Determine the (x, y) coordinate at the center of the cell enclosing the given text.  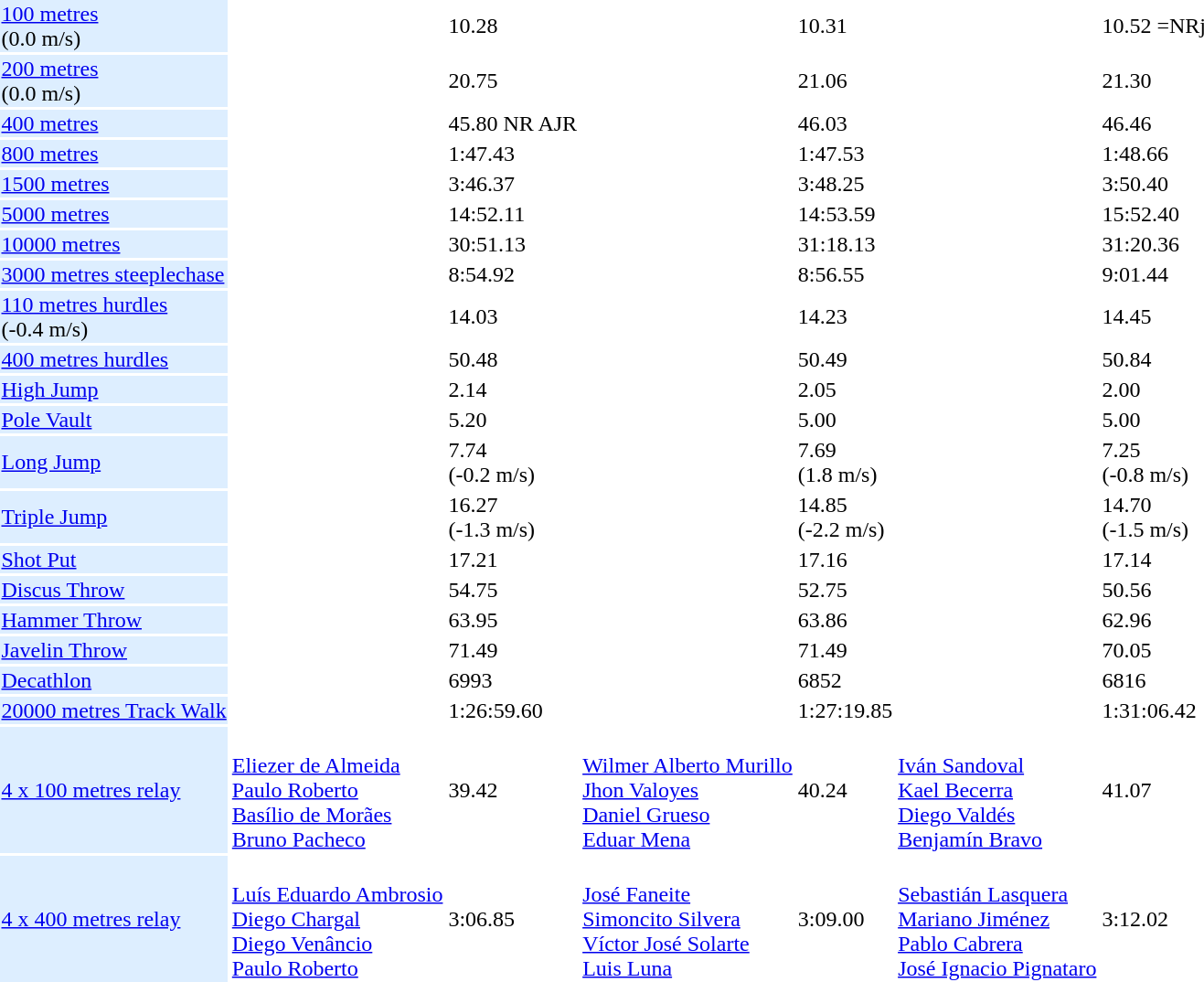
Long Jump (113, 463)
400 metres hurdles (113, 359)
50.49 (845, 359)
4 x 100 metres relay (113, 790)
Hammer Throw (113, 620)
17.21 (513, 560)
Wilmer Alberto Murillo Jhon Valoyes Daniel Grueso Eduar Mena (687, 790)
Sebastián Lasquera Mariano Jiménez Pablo Cabrera José Ignacio Pignataro (997, 919)
José Faneite Simoncito Silvera Víctor José Solarte Luis Luna (687, 919)
20000 metres Track Walk (113, 710)
5000 metres (113, 214)
3:06.85 (513, 919)
Decathlon (113, 680)
3:46.37 (513, 184)
2.14 (513, 390)
Iván Sandoval Kael Becerra Diego Valdés Benjamín Bravo (997, 790)
14.23 (845, 316)
5.20 (513, 420)
50.48 (513, 359)
Pole Vault (113, 420)
High Jump (113, 390)
200 metres (0.0 m/s) (113, 80)
14:53.59 (845, 214)
Eliezer de Almeida Paulo Roberto Basílio de Morães Bruno Pacheco (337, 790)
1:26:59.60 (513, 710)
39.42 (513, 790)
17.16 (845, 560)
10000 metres (113, 244)
110 metres hurdles (-0.4 m/s) (113, 316)
10.31 (845, 26)
21.06 (845, 80)
14:52.11 (513, 214)
400 metres (113, 123)
6852 (845, 680)
3:48.25 (845, 184)
1500 metres (113, 184)
Shot Put (113, 560)
40.24 (845, 790)
1:47.43 (513, 154)
800 metres (113, 154)
6993 (513, 680)
10.28 (513, 26)
7.69 (1.8 m/s) (845, 463)
45.80 NR AJR (513, 123)
54.75 (513, 590)
8:56.55 (845, 274)
4 x 400 metres relay (113, 919)
Luís Eduardo Ambrosio Diego Chargal Diego Venâncio Paulo Roberto (337, 919)
Discus Throw (113, 590)
31:18.13 (845, 244)
1:47.53 (845, 154)
16.27 (-1.3 m/s) (513, 518)
52.75 (845, 590)
63.86 (845, 620)
3:09.00 (845, 919)
63.95 (513, 620)
30:51.13 (513, 244)
1:27:19.85 (845, 710)
5.00 (845, 420)
20.75 (513, 80)
7.74 (-0.2 m/s) (513, 463)
3000 metres steeplechase (113, 274)
2.05 (845, 390)
Javelin Throw (113, 650)
46.03 (845, 123)
Triple Jump (113, 518)
100 metres (0.0 m/s) (113, 26)
8:54.92 (513, 274)
14.85 (-2.2 m/s) (845, 518)
14.03 (513, 316)
